Scan for the cell matching the given text and deliver its (x, y) coordinate at center. 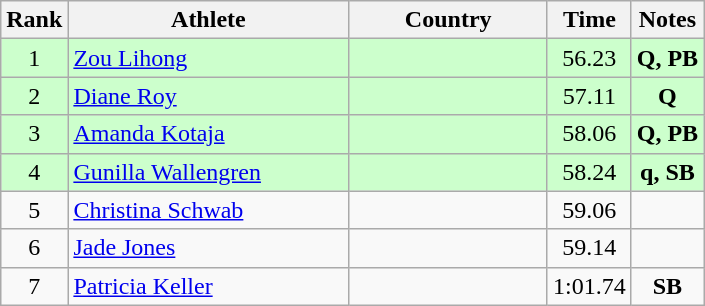
6 (34, 248)
Rank (34, 20)
Patricia Keller (208, 286)
5 (34, 210)
59.06 (589, 210)
Jade Jones (208, 248)
1 (34, 58)
Gunilla Wallengren (208, 172)
59.14 (589, 248)
7 (34, 286)
4 (34, 172)
56.23 (589, 58)
58.06 (589, 134)
Q (667, 96)
Christina Schwab (208, 210)
58.24 (589, 172)
57.11 (589, 96)
2 (34, 96)
Country (448, 20)
q, SB (667, 172)
Diane Roy (208, 96)
1:01.74 (589, 286)
Athlete (208, 20)
SB (667, 286)
Amanda Kotaja (208, 134)
3 (34, 134)
Notes (667, 20)
Time (589, 20)
Zou Lihong (208, 58)
